Scan for the cell matching the given text and deliver its (X, Y) coordinate at center. 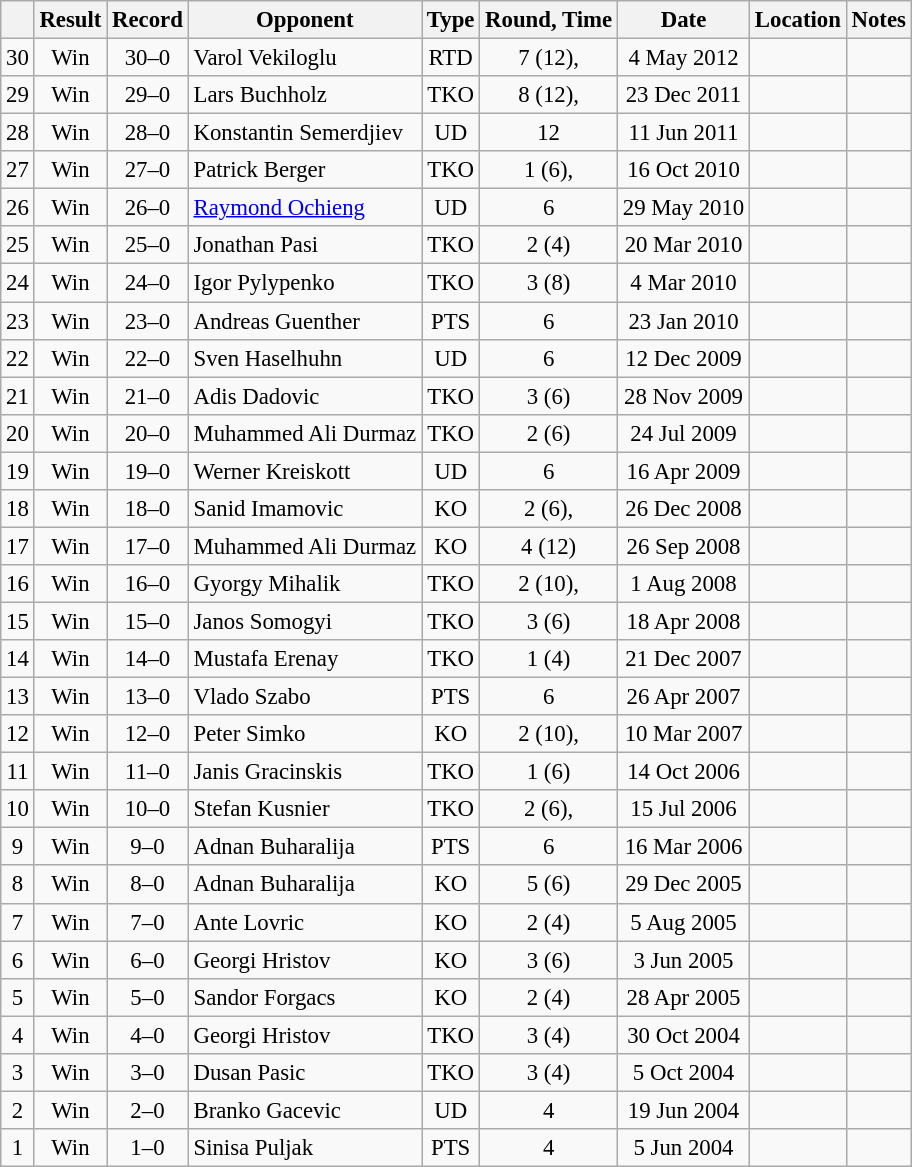
29–0 (148, 95)
1 Aug 2008 (683, 584)
14 Oct 2006 (683, 772)
21 Dec 2007 (683, 659)
16 (18, 584)
21–0 (148, 396)
5 Oct 2004 (683, 1073)
16 Mar 2006 (683, 847)
Result (70, 20)
7–0 (148, 922)
1 (6) (549, 772)
Type (451, 20)
RTD (451, 58)
19 Jun 2004 (683, 1110)
Location (798, 20)
19 (18, 471)
3 (18, 1073)
8 (12), (549, 95)
26 Sep 2008 (683, 546)
26–0 (148, 208)
23–0 (148, 321)
19–0 (148, 471)
22–0 (148, 358)
Gyorgy Mihalik (304, 584)
Adis Dadovic (304, 396)
24 (18, 283)
Sinisa Puljak (304, 1148)
Janis Gracinskis (304, 772)
29 May 2010 (683, 208)
23 Jan 2010 (683, 321)
Notes (878, 20)
Sandor Forgacs (304, 997)
15–0 (148, 621)
16 Oct 2010 (683, 170)
Janos Somogyi (304, 621)
Peter Simko (304, 734)
5 Jun 2004 (683, 1148)
22 (18, 358)
Vlado Szabo (304, 697)
Stefan Kusnier (304, 809)
11 Jun 2011 (683, 133)
20 (18, 433)
23 Dec 2011 (683, 95)
2 (18, 1110)
13 (18, 697)
Varol Vekiloglu (304, 58)
30 (18, 58)
14 (18, 659)
18 (18, 509)
4–0 (148, 1035)
28–0 (148, 133)
23 (18, 321)
2 (6) (549, 433)
15 Jul 2006 (683, 809)
30–0 (148, 58)
1 (6), (549, 170)
5–0 (148, 997)
26 Apr 2007 (683, 697)
Round, Time (549, 20)
1 (18, 1148)
Mustafa Erenay (304, 659)
27 (18, 170)
Patrick Berger (304, 170)
16–0 (148, 584)
27–0 (148, 170)
28 Apr 2005 (683, 997)
2–0 (148, 1110)
5 (18, 997)
7 (12), (549, 58)
28 (18, 133)
11–0 (148, 772)
Dusan Pasic (304, 1073)
3–0 (148, 1073)
11 (18, 772)
Sven Haselhuhn (304, 358)
10 (18, 809)
21 (18, 396)
24–0 (148, 283)
24 Jul 2009 (683, 433)
4 (12) (549, 546)
5 Aug 2005 (683, 922)
17–0 (148, 546)
6–0 (148, 960)
Jonathan Pasi (304, 245)
Branko Gacevic (304, 1110)
16 Apr 2009 (683, 471)
18 Apr 2008 (683, 621)
Ante Lovric (304, 922)
17 (18, 546)
13–0 (148, 697)
Werner Kreiskott (304, 471)
Andreas Guenther (304, 321)
20–0 (148, 433)
3 (8) (549, 283)
Igor Pylypenko (304, 283)
Date (683, 20)
4 May 2012 (683, 58)
25–0 (148, 245)
9 (18, 847)
Raymond Ochieng (304, 208)
Opponent (304, 20)
1–0 (148, 1148)
8–0 (148, 885)
9–0 (148, 847)
18–0 (148, 509)
25 (18, 245)
30 Oct 2004 (683, 1035)
Record (148, 20)
20 Mar 2010 (683, 245)
10 Mar 2007 (683, 734)
26 Dec 2008 (683, 509)
7 (18, 922)
29 (18, 95)
26 (18, 208)
15 (18, 621)
Lars Buchholz (304, 95)
1 (4) (549, 659)
10–0 (148, 809)
12–0 (148, 734)
3 Jun 2005 (683, 960)
28 Nov 2009 (683, 396)
12 Dec 2009 (683, 358)
14–0 (148, 659)
Konstantin Semerdjiev (304, 133)
4 Mar 2010 (683, 283)
Sanid Imamovic (304, 509)
5 (6) (549, 885)
29 Dec 2005 (683, 885)
8 (18, 885)
